Search for the cell housing the specified text and yield its [X, Y] center coordinate. 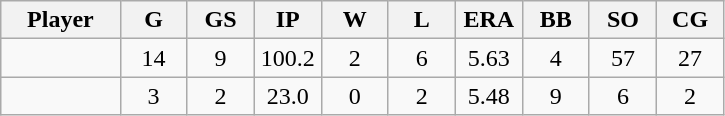
L [422, 20]
4 [556, 58]
5.63 [488, 58]
3 [154, 96]
W [354, 20]
27 [690, 58]
23.0 [288, 96]
BB [556, 20]
G [154, 20]
IP [288, 20]
SO [622, 20]
CG [690, 20]
57 [622, 58]
14 [154, 58]
100.2 [288, 58]
ERA [488, 20]
5.48 [488, 96]
0 [354, 96]
Player [60, 20]
GS [220, 20]
